Pinpoint the cell where the given text exists, returning its (X, Y) midpoint coordinate. 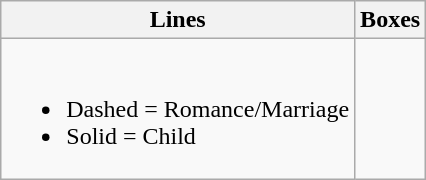
Lines (178, 20)
Dashed = Romance/MarriageSolid = Child (178, 109)
Boxes (390, 20)
